Provide the [X, Y] coordinate of the cell's center where the given text is located.  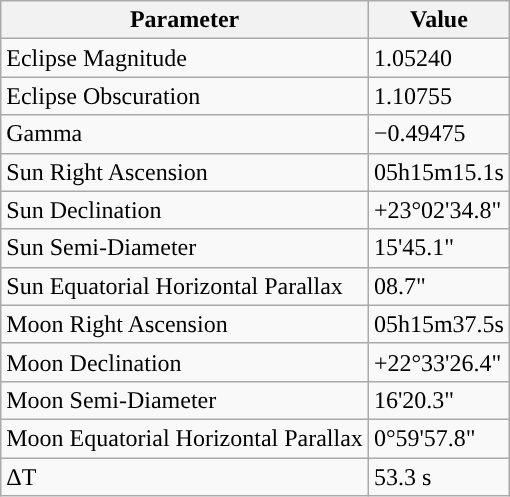
0°59'57.8" [438, 438]
Sun Semi-Diameter [185, 248]
1.05240 [438, 58]
15'45.1" [438, 248]
Sun Equatorial Horizontal Parallax [185, 286]
53.3 s [438, 477]
05h15m15.1s [438, 172]
+23°02'34.8" [438, 210]
05h15m37.5s [438, 324]
Moon Equatorial Horizontal Parallax [185, 438]
Moon Right Ascension [185, 324]
Parameter [185, 20]
Sun Right Ascension [185, 172]
+22°33'26.4" [438, 362]
Sun Declination [185, 210]
Moon Semi-Diameter [185, 400]
Moon Declination [185, 362]
Eclipse Obscuration [185, 96]
16'20.3" [438, 400]
−0.49475 [438, 134]
Gamma [185, 134]
1.10755 [438, 96]
Eclipse Magnitude [185, 58]
08.7" [438, 286]
Value [438, 20]
ΔT [185, 477]
